From the cell containing the given text, extract its center point as [X, Y] coordinate. 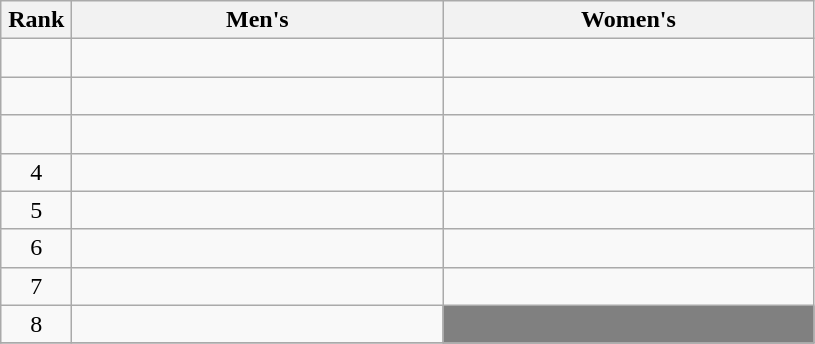
4 [36, 172]
Men's [258, 20]
8 [36, 324]
6 [36, 248]
Rank [36, 20]
Women's [628, 20]
5 [36, 210]
7 [36, 286]
